Provide the [X, Y] coordinate of the cell's center where the given text is located.  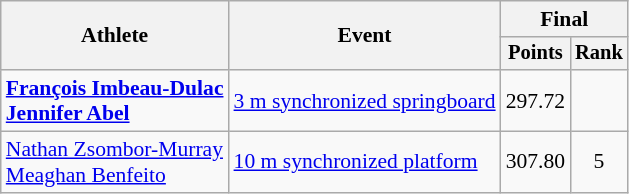
10 m synchronized platform [365, 162]
Rank [599, 54]
François Imbeau-DulacJennifer Abel [115, 100]
Final [564, 19]
307.80 [536, 162]
297.72 [536, 100]
Event [365, 36]
Athlete [115, 36]
Nathan Zsombor-MurrayMeaghan Benfeito [115, 162]
Points [536, 54]
3 m synchronized springboard [365, 100]
5 [599, 162]
